Output the (x, y) coordinate of the center of the cell containing the given text.  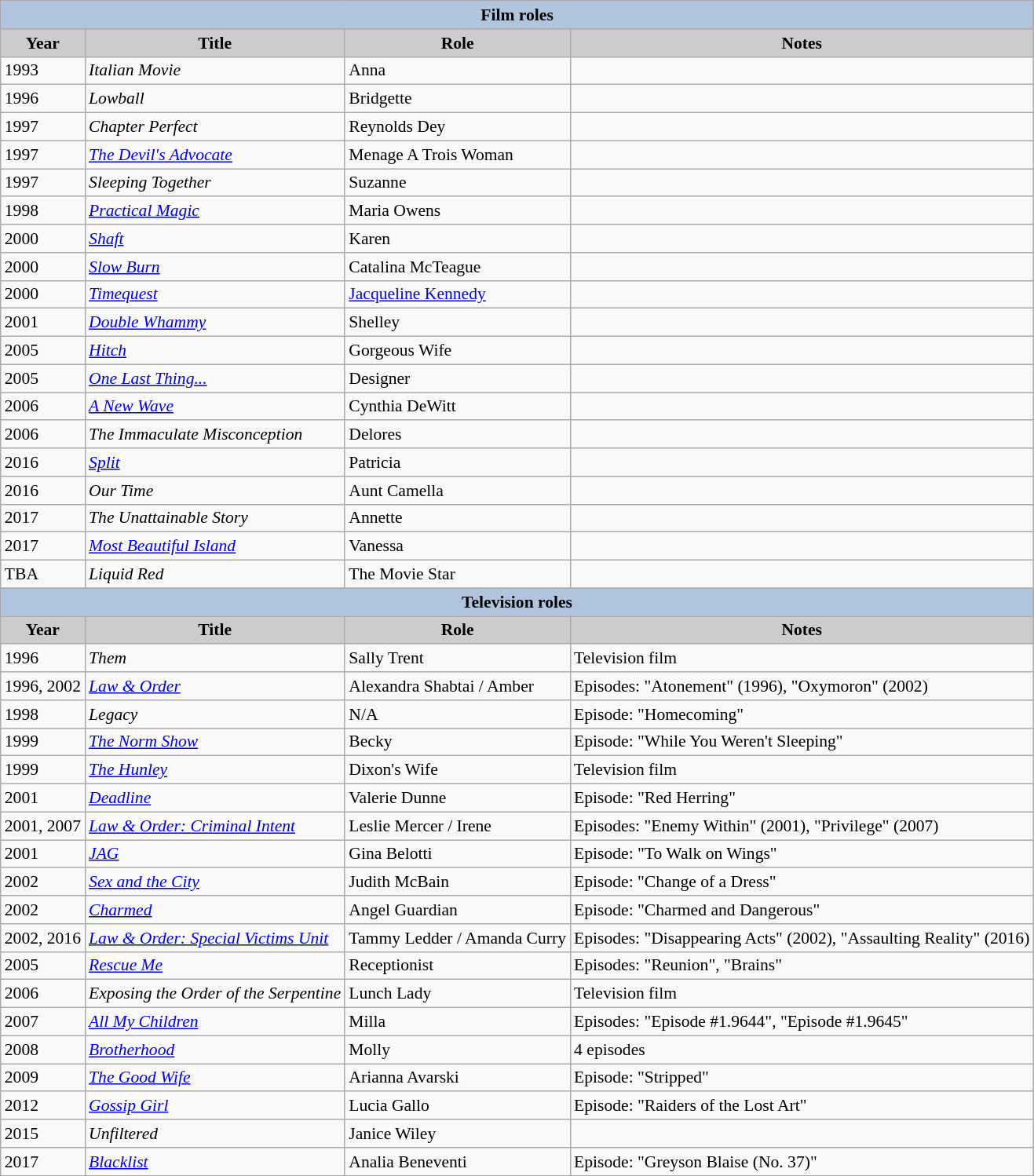
Law & Order (215, 686)
The Devil's Advocate (215, 155)
Split (215, 462)
Lowball (215, 99)
Patricia (457, 462)
Cynthia DeWitt (457, 407)
Episode: "Red Herring" (802, 798)
Blacklist (215, 1162)
N/A (457, 714)
Our Time (215, 491)
Designer (457, 378)
Timequest (215, 294)
A New Wave (215, 407)
Episode: "Change of a Dress" (802, 882)
Karen (457, 239)
Annette (457, 518)
Episode: "While You Weren't Sleeping" (802, 742)
Catalina McTeague (457, 267)
Maria Owens (457, 211)
2008 (42, 1050)
Double Whammy (215, 323)
1993 (42, 71)
Gina Belotti (457, 854)
Arianna Avarski (457, 1078)
Jacqueline Kennedy (457, 294)
Analia Beneventi (457, 1162)
Sally Trent (457, 659)
Gorgeous Wife (457, 351)
The Hunley (215, 770)
Vanessa (457, 546)
Janice Wiley (457, 1134)
Angel Guardian (457, 910)
Aunt Camella (457, 491)
Episodes: "Atonement" (1996), "Oxymoron" (2002) (802, 686)
Judith McBain (457, 882)
Reynolds Dey (457, 127)
2009 (42, 1078)
Law & Order: Criminal Intent (215, 826)
Episode: "Charmed and Dangerous" (802, 910)
Episodes: "Enemy Within" (2001), "Privilege" (2007) (802, 826)
2007 (42, 1022)
Menage A Trois Woman (457, 155)
Most Beautiful Island (215, 546)
Legacy (215, 714)
All My Children (215, 1022)
Episode: "Greyson Blaise (No. 37)" (802, 1162)
Episode: "Raiders of the Lost Art" (802, 1106)
Them (215, 659)
Charmed (215, 910)
1996, 2002 (42, 686)
Practical Magic (215, 211)
Bridgette (457, 99)
Italian Movie (215, 71)
The Norm Show (215, 742)
Molly (457, 1050)
Alexandra Shabtai / Amber (457, 686)
Shaft (215, 239)
Brotherhood (215, 1050)
Valerie Dunne (457, 798)
TBA (42, 575)
Lucia Gallo (457, 1106)
Slow Burn (215, 267)
Gossip Girl (215, 1106)
Leslie Mercer / Irene (457, 826)
Television roles (517, 602)
One Last Thing... (215, 378)
Episode: "Homecoming" (802, 714)
Shelley (457, 323)
JAG (215, 854)
Sleeping Together (215, 183)
Receptionist (457, 966)
Film roles (517, 15)
Lunch Lady (457, 994)
Law & Order: Special Victims Unit (215, 938)
2015 (42, 1134)
Dixon's Wife (457, 770)
Anna (457, 71)
Chapter Perfect (215, 127)
Episodes: "Episode #1.9644", "Episode #1.9645" (802, 1022)
Suzanne (457, 183)
Unfiltered (215, 1134)
Tammy Ledder / Amanda Curry (457, 938)
Episode: "To Walk on Wings" (802, 854)
Exposing the Order of the Serpentine (215, 994)
Liquid Red (215, 575)
Becky (457, 742)
Delores (457, 435)
Episode: "Stripped" (802, 1078)
The Good Wife (215, 1078)
2001, 2007 (42, 826)
The Movie Star (457, 575)
Deadline (215, 798)
Episodes: "Reunion", "Brains" (802, 966)
Milla (457, 1022)
Hitch (215, 351)
Rescue Me (215, 966)
Sex and the City (215, 882)
The Immaculate Misconception (215, 435)
2002, 2016 (42, 938)
The Unattainable Story (215, 518)
Episodes: "Disappearing Acts" (2002), "Assaulting Reality" (2016) (802, 938)
2012 (42, 1106)
4 episodes (802, 1050)
